Provide the [X, Y] coordinate of the cell's center where the given text is located.  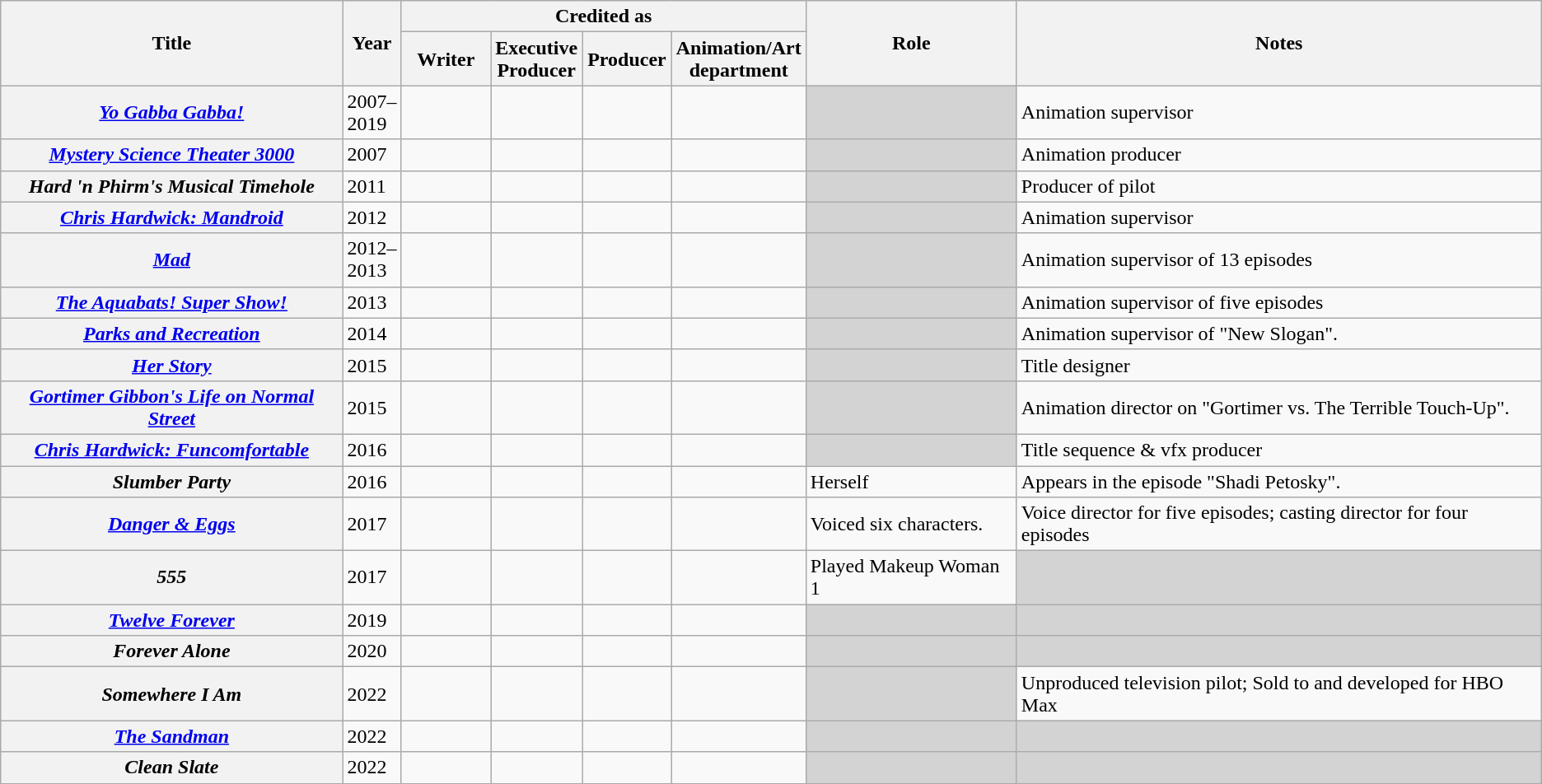
Role [911, 43]
Title [171, 43]
Played Makeup Woman 1 [911, 578]
Mystery Science Theater 3000 [171, 155]
Voiced six characters. [911, 524]
Animation supervisor of "New Slogan". [1278, 334]
Forever Alone [171, 651]
Twelve Forever [171, 620]
Animation/Artdepartment [738, 59]
Somewhere I Am [171, 693]
2007 [372, 155]
Executive Producer [537, 59]
2007–2019 [372, 112]
Appears in the episode "Shadi Petosky". [1278, 482]
Gortimer Gibbon's Life on Normal Street [171, 407]
Hard 'n Phirm's Musical Timehole [171, 186]
Mad [171, 260]
Producer [628, 59]
555 [171, 578]
Title sequence & vfx producer [1278, 450]
Producer of pilot [1278, 186]
Year [372, 43]
Animation supervisor of 13 episodes [1278, 260]
The Aquabats! Super Show! [171, 302]
Chris Hardwick: Mandroid [171, 217]
Animation producer [1278, 155]
Slumber Party [171, 482]
Animation supervisor of five episodes [1278, 302]
Chris Hardwick: Funcomfortable [171, 450]
2019 [372, 620]
2014 [372, 334]
The Sandman [171, 736]
Voice director for five episodes; casting director for four episodes [1278, 524]
Parks and Recreation [171, 334]
2012–2013 [372, 260]
Clean Slate [171, 768]
Animation director on "Gortimer vs. The Terrible Touch-Up". [1278, 407]
2012 [372, 217]
Herself [911, 482]
Unproduced television pilot; Sold to and developed for HBO Max [1278, 693]
Notes [1278, 43]
2013 [372, 302]
Writer [446, 59]
2020 [372, 651]
Yo Gabba Gabba! [171, 112]
Credited as [603, 16]
Title designer [1278, 365]
Danger & Eggs [171, 524]
Her Story [171, 365]
2011 [372, 186]
